Search for the cell housing the specified text and yield its [X, Y] center coordinate. 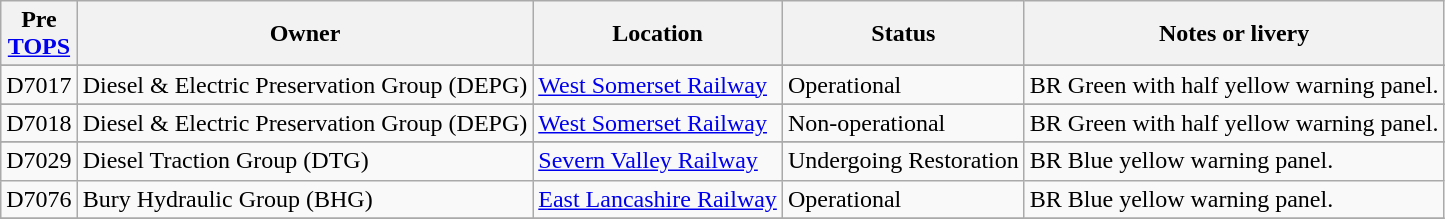
Owner [305, 34]
D7017 [39, 85]
East Lancashire Railway [658, 199]
Notes or livery [1234, 34]
D7076 [39, 199]
Undergoing Restoration [903, 161]
Diesel Traction Group (DTG) [305, 161]
Non-operational [903, 123]
Status [903, 34]
D7018 [39, 123]
Location [658, 34]
Bury Hydraulic Group (BHG) [305, 199]
D7029 [39, 161]
PreTOPS [39, 34]
Severn Valley Railway [658, 161]
